Provide the (X, Y) coordinate of the cell's center where the given text is located.  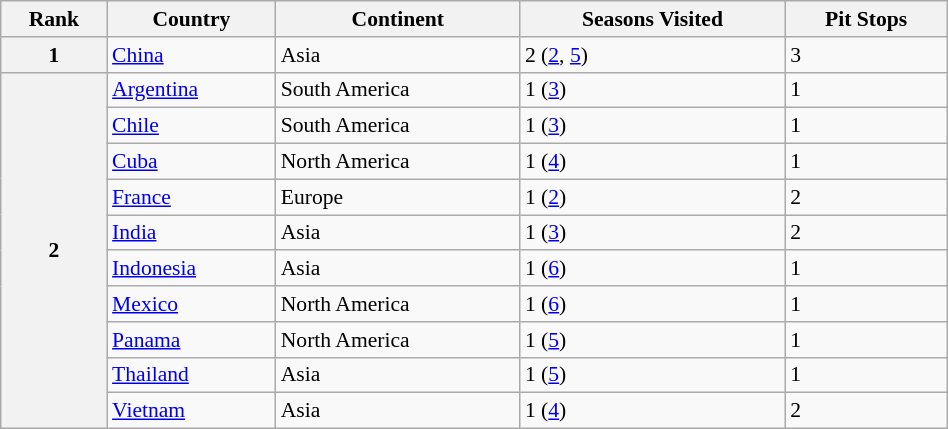
France (192, 197)
Panama (192, 340)
Mexico (192, 304)
China (192, 55)
Pit Stops (866, 19)
Europe (398, 197)
Chile (192, 126)
India (192, 233)
Rank (54, 19)
Cuba (192, 162)
Thailand (192, 375)
1 (2) (652, 197)
Argentina (192, 90)
Vietnam (192, 411)
Continent (398, 19)
Country (192, 19)
Seasons Visited (652, 19)
3 (866, 55)
Indonesia (192, 269)
2 (2, 5) (652, 55)
